Return the (x, y) coordinate for the center point of the cell that contains the specified text.  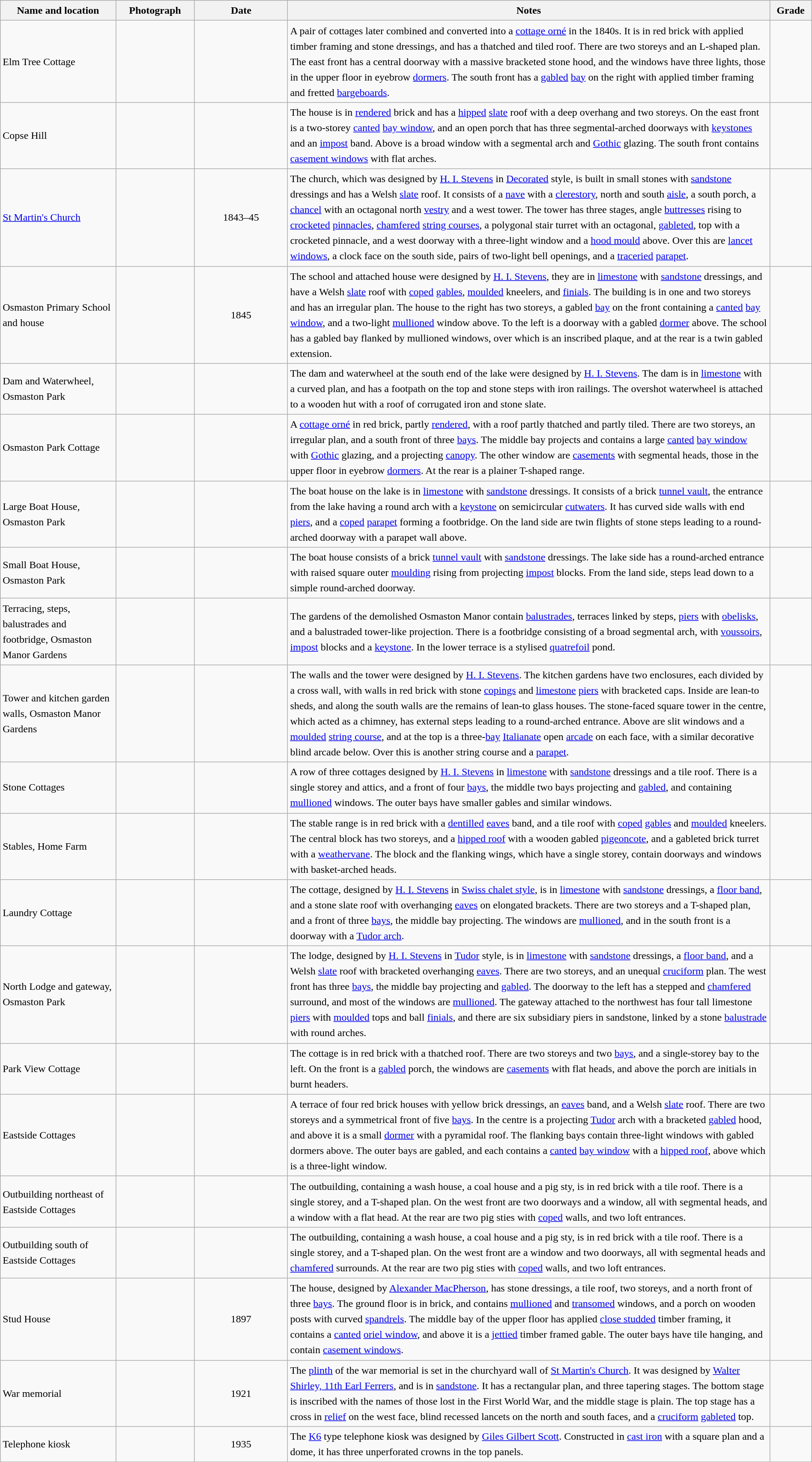
Park View Cottage (58, 1069)
Stables, Home Farm (58, 847)
North Lodge and gateway,Osmaston Park (58, 995)
Elm Tree Cottage (58, 62)
Osmaston Primary School and house (58, 315)
Date (241, 10)
Notes (528, 10)
Name and location (58, 10)
Copse Hill (58, 135)
Photograph (155, 10)
Grade (791, 10)
Telephone kiosk (58, 1444)
Stud House (58, 1319)
Tower and kitchen garden walls, Osmaston Manor Gardens (58, 713)
1897 (241, 1319)
War memorial (58, 1393)
Terracing, steps, balustrades and footbridge, Osmaston Manor Gardens (58, 632)
1935 (241, 1444)
Small Boat House, Osmaston Park (58, 572)
Osmaston Park Cottage (58, 447)
1845 (241, 315)
1843–45 (241, 218)
Large Boat House, Osmaston Park (58, 514)
Outbuilding northeast of Eastside Cottages (58, 1201)
Stone Cottages (58, 788)
Outbuilding south of Eastside Cottages (58, 1253)
Dam and Waterwheel, Osmaston Park (58, 389)
Laundry Cottage (58, 913)
1921 (241, 1393)
Eastside Cottages (58, 1135)
St Martin's Church (58, 218)
